Scan for the cell matching the given text and deliver its (X, Y) coordinate at center. 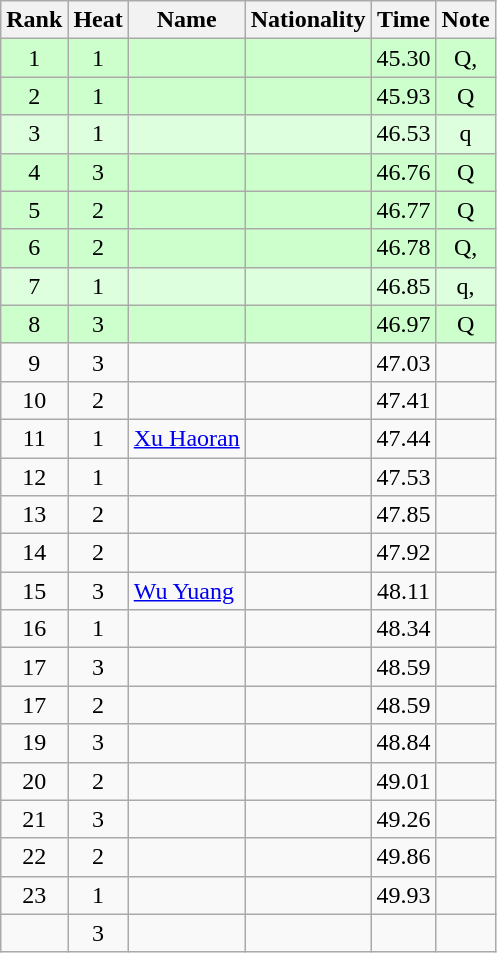
47.03 (404, 362)
q (466, 134)
q, (466, 286)
6 (34, 248)
13 (34, 515)
45.93 (404, 96)
Name (186, 20)
48.11 (404, 591)
49.26 (404, 819)
46.76 (404, 172)
46.77 (404, 210)
4 (34, 172)
20 (34, 781)
23 (34, 895)
49.93 (404, 895)
47.44 (404, 438)
15 (34, 591)
48.34 (404, 629)
Time (404, 20)
Nationality (308, 20)
47.53 (404, 477)
Note (466, 20)
49.86 (404, 857)
12 (34, 477)
9 (34, 362)
48.84 (404, 743)
46.78 (404, 248)
Wu Yuang (186, 591)
10 (34, 400)
19 (34, 743)
Xu Haoran (186, 438)
46.85 (404, 286)
16 (34, 629)
49.01 (404, 781)
14 (34, 553)
21 (34, 819)
11 (34, 438)
47.92 (404, 553)
22 (34, 857)
Rank (34, 20)
8 (34, 324)
Heat (98, 20)
47.41 (404, 400)
7 (34, 286)
46.53 (404, 134)
45.30 (404, 58)
47.85 (404, 515)
5 (34, 210)
46.97 (404, 324)
